Pinpoint the cell where the given text exists, returning its (X, Y) midpoint coordinate. 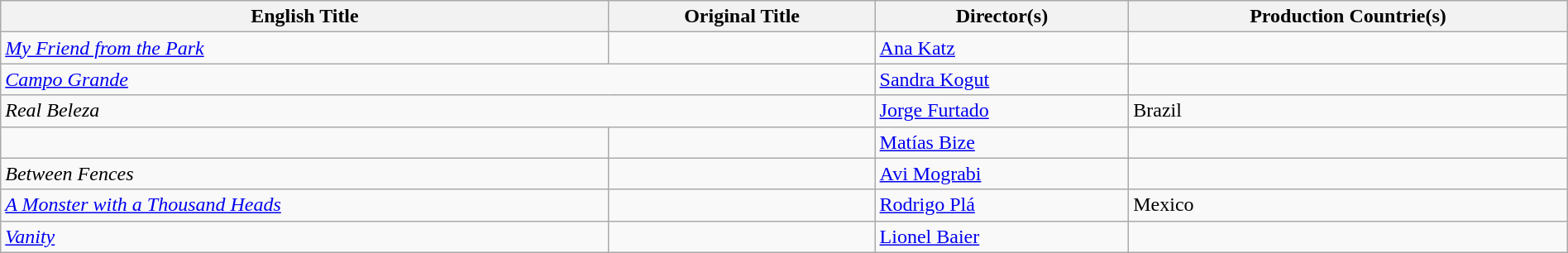
Production Countrie(s) (1348, 17)
Matías Bize (1002, 142)
Campo Grande (438, 79)
Vanity (304, 236)
Lionel Baier (1002, 236)
Mexico (1348, 205)
A Monster with a Thousand Heads (304, 205)
Ana Katz (1002, 48)
Sandra Kogut (1002, 79)
Director(s) (1002, 17)
Jorge Furtado (1002, 111)
Avi Mograbi (1002, 174)
Real Beleza (438, 111)
English Title (304, 17)
Brazil (1348, 111)
My Friend from the Park (304, 48)
Original Title (742, 17)
Between Fences (304, 174)
Rodrigo Plá (1002, 205)
